Determine the [x, y] coordinate at the center of the cell enclosing the given text.  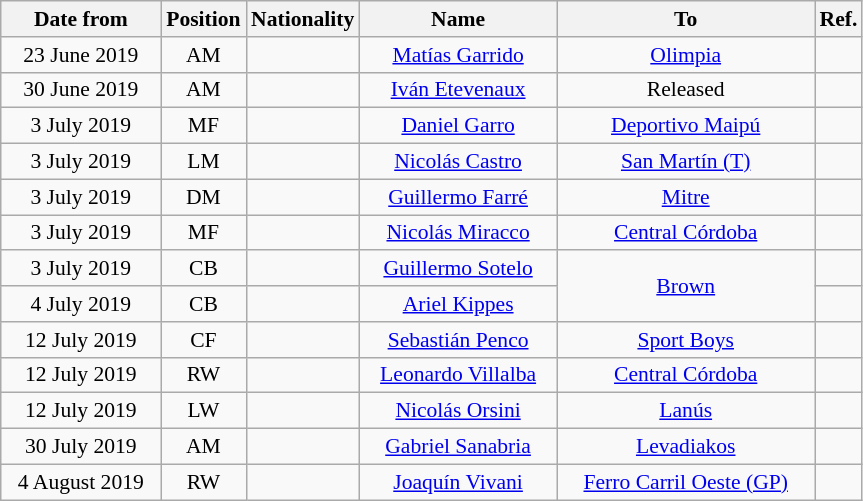
Released [686, 90]
Brown [686, 286]
Levadiakos [686, 447]
San Martín (T) [686, 162]
Daniel Garro [458, 126]
Gabriel Sanabria [458, 447]
Ref. [839, 19]
23 June 2019 [81, 55]
4 August 2019 [81, 482]
Joaquín Vivani [458, 482]
Lanús [686, 411]
Iván Etevenaux [458, 90]
Ferro Carril Oeste (GP) [686, 482]
CF [204, 340]
Matías Garrido [458, 55]
Sport Boys [686, 340]
To [686, 19]
Nicolás Orsini [458, 411]
Leonardo Villalba [458, 375]
Nicolás Castro [458, 162]
4 July 2019 [81, 304]
Olimpia [686, 55]
Ariel Kippes [458, 304]
Sebastián Penco [458, 340]
DM [204, 197]
Name [458, 19]
Guillermo Sotelo [458, 269]
30 July 2019 [81, 447]
Nicolás Miracco [458, 233]
Position [204, 19]
Deportivo Maipú [686, 126]
Nationality [302, 19]
30 June 2019 [81, 90]
Guillermo Farré [458, 197]
Date from [81, 19]
LM [204, 162]
Mitre [686, 197]
LW [204, 411]
